For the text-containing cell, return its midpoint in (X, Y) coordinate format. 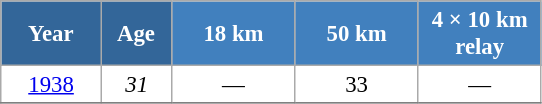
33 (356, 85)
Age (136, 34)
18 km (234, 34)
31 (136, 85)
1938 (52, 85)
50 km (356, 34)
Year (52, 34)
4 × 10 km relay (480, 34)
